Pinpoint the cell where the given text exists, returning its (x, y) midpoint coordinate. 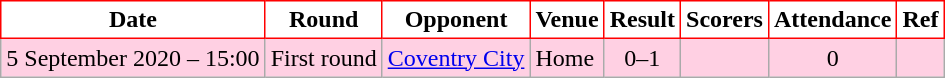
Attendance (832, 20)
0–1 (642, 58)
Round (324, 20)
Venue (567, 20)
Scorers (725, 20)
Coventry City (456, 58)
Ref (920, 20)
5 September 2020 – 15:00 (133, 58)
Date (133, 20)
Home (567, 58)
Result (642, 20)
0 (832, 58)
Opponent (456, 20)
First round (324, 58)
